Find where the given text appears and provide that cell's center as (X, Y) coordinate. 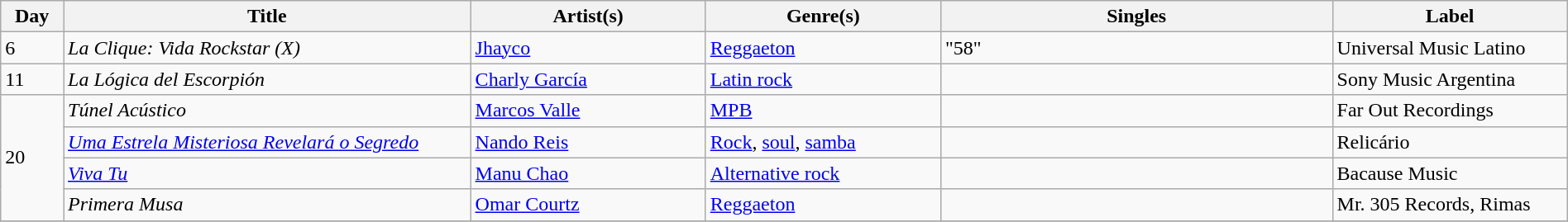
Latin rock (823, 79)
MPB (823, 111)
Artist(s) (588, 17)
Singles (1136, 17)
Rock, soul, samba (823, 142)
Jhayco (588, 48)
Charly García (588, 79)
Nando Reis (588, 142)
Title (268, 17)
"58" (1136, 48)
Universal Music Latino (1450, 48)
Bacause Music (1450, 173)
Sony Music Argentina (1450, 79)
Day (32, 17)
20 (32, 158)
Far Out Recordings (1450, 111)
Genre(s) (823, 17)
Marcos Valle (588, 111)
La Lógica del Escorpión (268, 79)
Relicário (1450, 142)
La Clique: Vida Rockstar (X) (268, 48)
11 (32, 79)
Manu Chao (588, 173)
6 (32, 48)
Omar Courtz (588, 205)
Túnel Acústico (268, 111)
Label (1450, 17)
Primera Musa (268, 205)
Mr. 305 Records, Rimas (1450, 205)
Viva Tu (268, 173)
Uma Estrela Misteriosa Revelará o Segredo (268, 142)
Alternative rock (823, 173)
